For the text-containing cell, return its midpoint in [X, Y] coordinate format. 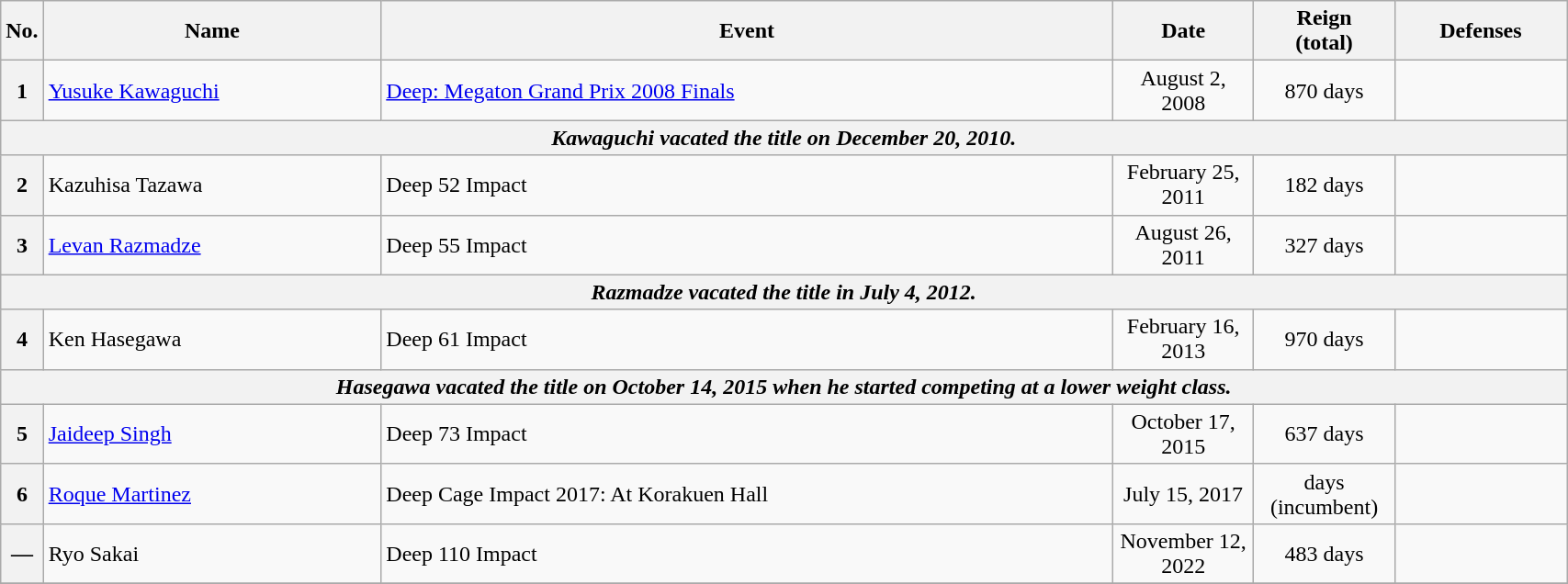
1 [22, 90]
6 [22, 494]
Date [1183, 31]
No. [22, 31]
637 days [1325, 433]
Name [212, 31]
February 25, 2011 [1183, 185]
Deep 110 Impact [748, 553]
Hasegawa vacated the title on October 14, 2015 when he started competing at a lower weight class. [784, 387]
days(incumbent) [1325, 494]
October 17, 2015 [1183, 433]
February 16, 2013 [1183, 340]
Defenses [1481, 31]
Kawaguchi vacated the title on December 20, 2010. [784, 138]
5 [22, 433]
Reign(total) [1325, 31]
Deep 73 Impact [748, 433]
Deep 61 Impact [748, 340]
Deep Cage Impact 2017: At Korakuen Hall [748, 494]
Razmadze vacated the title in July 4, 2012. [784, 292]
August 2, 2008 [1183, 90]
Ken Hasegawa [212, 340]
483 days [1325, 553]
Deep 52 Impact [748, 185]
Deep 55 Impact [748, 244]
970 days [1325, 340]
Kazuhisa Tazawa [212, 185]
Jaideep Singh [212, 433]
182 days [1325, 185]
327 days [1325, 244]
July 15, 2017 [1183, 494]
3 [22, 244]
— [22, 553]
2 [22, 185]
November 12, 2022 [1183, 553]
Ryo Sakai [212, 553]
4 [22, 340]
Deep: Megaton Grand Prix 2008 Finals [748, 90]
Yusuke Kawaguchi [212, 90]
August 26, 2011 [1183, 244]
870 days [1325, 90]
Event [748, 31]
Roque Martinez [212, 494]
Levan Razmadze [212, 244]
